Provide the [X, Y] coordinate of the cell's center where the given text is located.  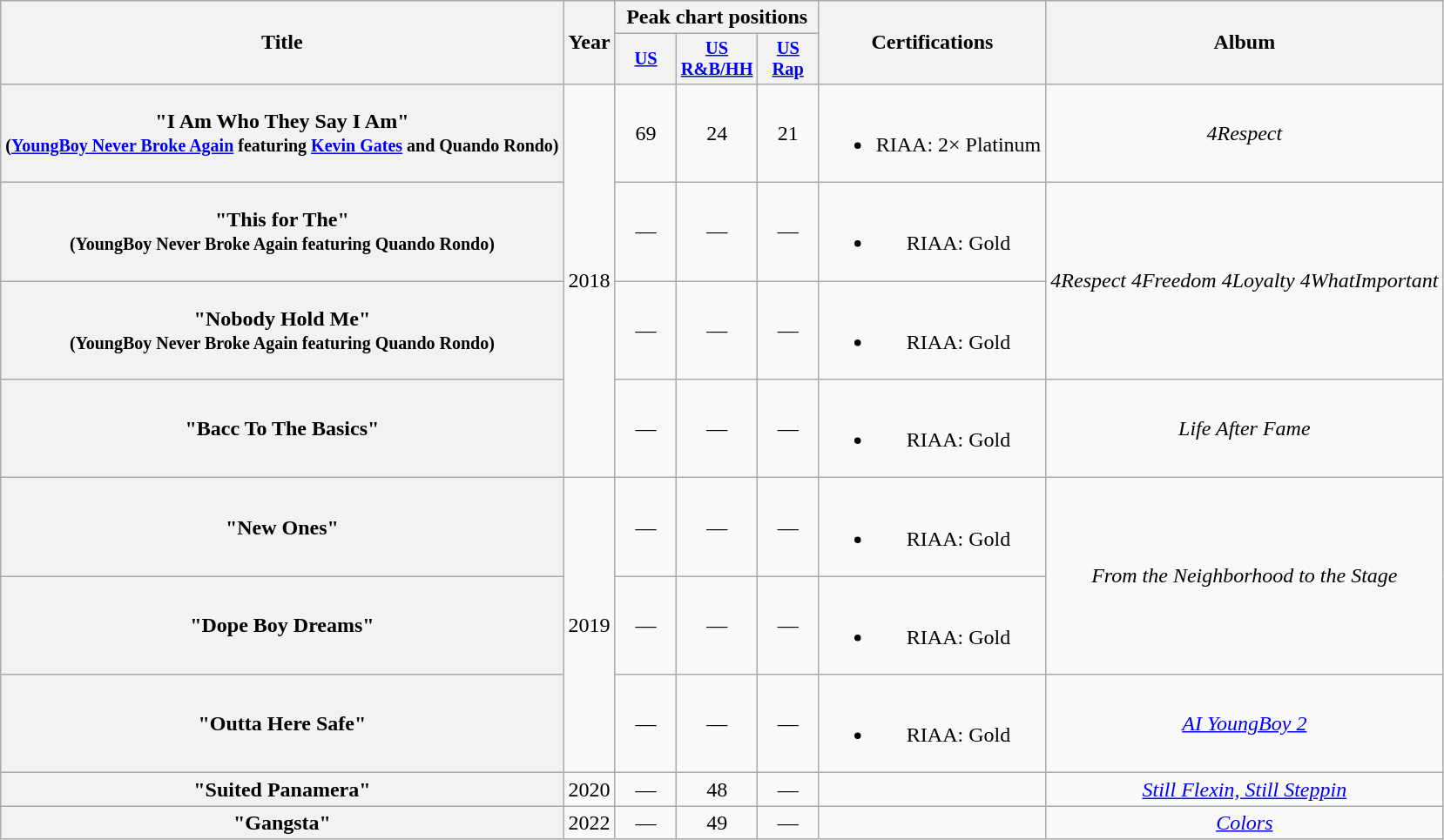
"New Ones" [282, 528]
4Respect 4Freedom 4Loyalty 4WhatImportant [1245, 281]
24 [717, 132]
48 [717, 790]
AI YoungBoy 2 [1245, 724]
USR&B/HH [717, 59]
USRap [787, 59]
Year [589, 43]
"Nobody Hold Me"(YoungBoy Never Broke Again featuring Quando Rondo) [282, 331]
"I Am Who They Say I Am"(YoungBoy Never Broke Again featuring Kevin Gates and Quando Rondo) [282, 132]
Still Flexin, Still Steppin [1245, 790]
Colors [1245, 823]
Title [282, 43]
49 [717, 823]
RIAA: 2× Platinum [932, 132]
4Respect [1245, 132]
Certifications [932, 43]
"This for The"(YoungBoy Never Broke Again featuring Quando Rondo) [282, 232]
69 [646, 132]
Life After Fame [1245, 428]
"Bacc To The Basics" [282, 428]
2022 [589, 823]
"Suited Panamera" [282, 790]
21 [787, 132]
US [646, 59]
2018 [589, 280]
"Outta Here Safe" [282, 724]
2020 [589, 790]
Peak chart positions [717, 17]
Album [1245, 43]
"Gangsta" [282, 823]
"Dope Boy Dreams" [282, 625]
2019 [589, 625]
From the Neighborhood to the Stage [1245, 576]
